Provide the [x, y] coordinate of the cell's center where the given text is located.  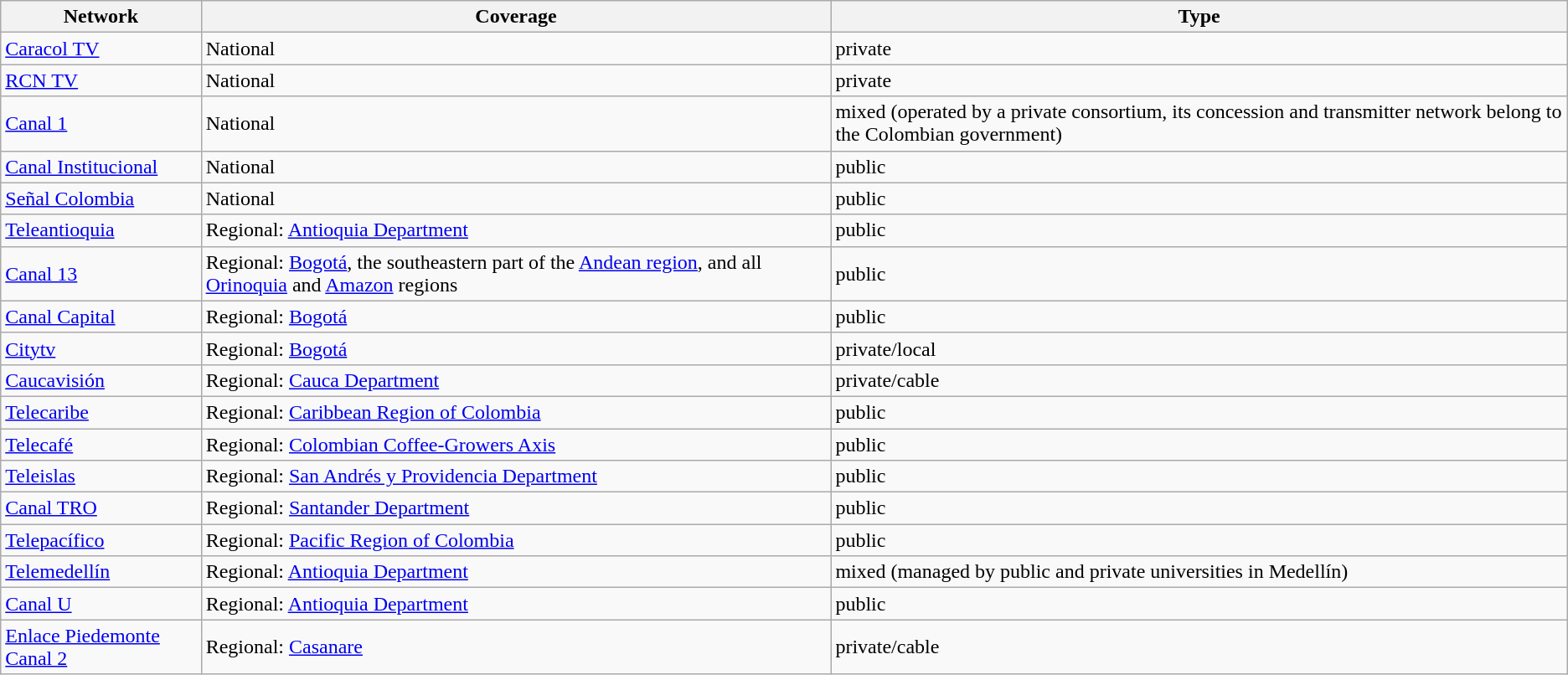
Caucavisión [101, 380]
Canal 1 [101, 124]
Regional: Pacific Region of Colombia [516, 540]
Type [1199, 17]
Regional: Cauca Department [516, 380]
Canal 13 [101, 273]
Regional: Caribbean Region of Colombia [516, 412]
Teleislas [101, 477]
RCN TV [101, 80]
Enlace Piedemonte Canal 2 [101, 647]
Citytv [101, 348]
Teleantioquia [101, 230]
Telemedellín [101, 572]
Regional: Casanare [516, 647]
Regional: Bogotá, the southeastern part of the Andean region, and all Orinoquia and Amazon regions [516, 273]
private/local [1199, 348]
mixed (operated by a private consortium, its concession and transmitter network belong to the Colombian government) [1199, 124]
Canal Capital [101, 317]
Caracol TV [101, 49]
Canal TRO [101, 508]
Señal Colombia [101, 198]
Canal Institucional [101, 167]
Regional: Colombian Coffee-Growers Axis [516, 445]
Coverage [516, 17]
Network [101, 17]
Regional: Santander Department [516, 508]
Canal U [101, 604]
Regional: San Andrés y Providencia Department [516, 477]
Telecaribe [101, 412]
mixed (managed by public and private universities in Medellín) [1199, 572]
Telepacífico [101, 540]
Telecafé [101, 445]
